Locate the cell with the specified text and output its (x, y) center coordinate. 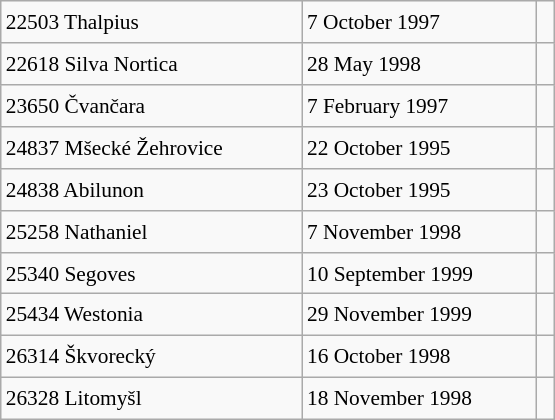
23650 Čvančara (152, 106)
28 May 1998 (419, 64)
22618 Silva Nortica (152, 64)
25258 Nathaniel (152, 231)
16 October 1998 (419, 357)
10 September 1999 (419, 273)
26314 Škvorecký (152, 357)
25434 Westonia (152, 315)
7 November 1998 (419, 231)
7 February 1997 (419, 106)
23 October 1995 (419, 189)
22503 Thalpius (152, 22)
25340 Segoves (152, 273)
26328 Litomyšl (152, 399)
24837 Mšecké Žehrovice (152, 148)
22 October 1995 (419, 148)
29 November 1999 (419, 315)
18 November 1998 (419, 399)
7 October 1997 (419, 22)
24838 Abilunon (152, 189)
